Return the [x, y] coordinate for the center point of the cell that contains the specified text.  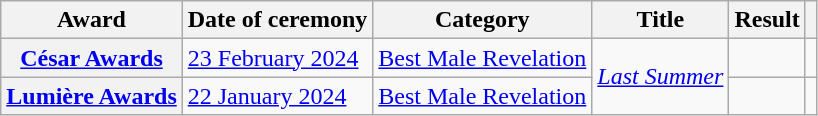
Last Summer [660, 77]
Result [767, 20]
Title [660, 20]
Award [92, 20]
23 February 2024 [278, 58]
22 January 2024 [278, 96]
Category [482, 20]
Lumière Awards [92, 96]
César Awards [92, 58]
Date of ceremony [278, 20]
